Determine the (x, y) coordinate at the center of the cell enclosing the given text.  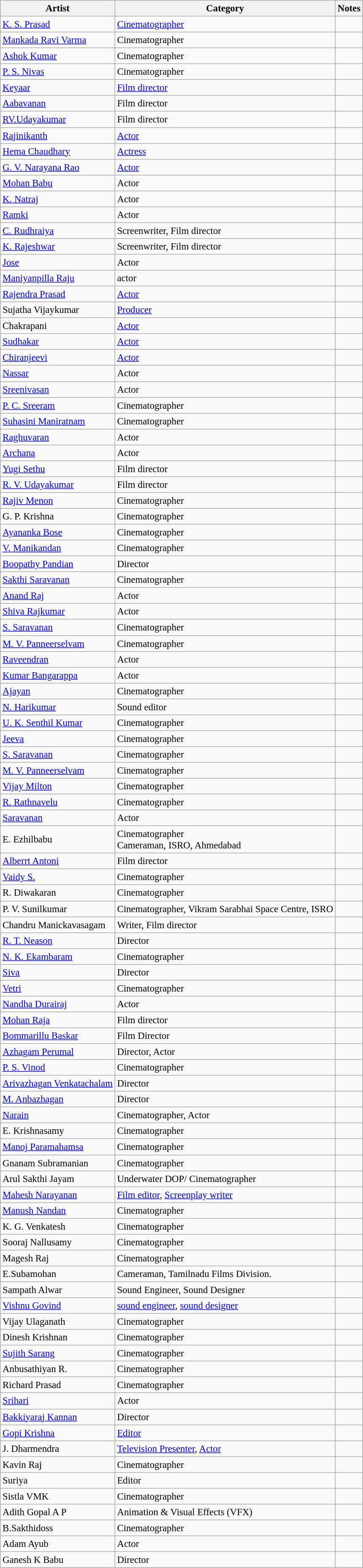
Cameraman, Tamilnadu Films Division. (225, 1274)
Mohan Raja (57, 1020)
Bakkiyaraj Kannan (57, 1417)
Alberrt Antoni (57, 861)
Yugi Sethu (57, 469)
Chakrapani (57, 326)
Mankada Ravi Varma (57, 40)
Boopathy Pandian (57, 564)
Vijay Milton (57, 786)
Anbusathiyan R. (57, 1369)
Chandru Manickavasagam (57, 925)
Manoj Paramahamsa (57, 1147)
Vijay Ulaganath (57, 1322)
Director, Actor (225, 1052)
Arivazhagan Venkatachalam (57, 1084)
Gnanam Subramanian (57, 1163)
Sujatha Vijaykumar (57, 310)
N. Harikumar (57, 707)
Ganesh K Babu (57, 1560)
Manush Nandan (57, 1210)
Sudhakar (57, 342)
Magesh Raj (57, 1258)
R. V. Udayakumar (57, 485)
Sakthi Saravanan (57, 580)
Rajinikanth (57, 136)
Adith Gopal A P (57, 1512)
Animation & Visual Effects (VFX) (225, 1512)
Suhasini Maniratnam (57, 421)
Notes (349, 8)
Archana (57, 453)
Nassar (57, 374)
CinematographerCameraman, ISRO, Ahmedabad (225, 840)
Aabavanan (57, 103)
Film Director (225, 1036)
Sreenivasan (57, 389)
Maniyanpilla Raju (57, 278)
Nandha Durairaj (57, 1004)
Underwater DOP/ Cinematographer (225, 1179)
P. C. Sreeram (57, 405)
N. K. Ekambaram (57, 957)
Kumar Bangarappa (57, 675)
E. Krishnasamy (57, 1131)
Sound editor (225, 707)
RV.Udayakumar (57, 120)
Ajayan (57, 691)
Sistla VMK (57, 1496)
K. S. Prasad (57, 24)
Richard Prasad (57, 1385)
K. G. Venkatesh (57, 1226)
K. Rajeshwar (57, 247)
Jose (57, 262)
P. S. Vinod (57, 1068)
Vaidy S. (57, 877)
E.Subamohan (57, 1274)
Cinematographer, Vikram Sarabhai Space Centre, ISRO (225, 909)
Sooraj Nallusamy (57, 1242)
P. S. Nivas (57, 72)
U. K. Senthil Kumar (57, 723)
J. Dharmendra (57, 1448)
K. Natraj (57, 199)
G. V. Narayana Rao (57, 167)
Ramki (57, 215)
G. P. Krishna (57, 516)
Arul Sakthi Jayam (57, 1179)
Producer (225, 310)
Anand Raj (57, 596)
Srihari (57, 1401)
Narain (57, 1115)
Vetri (57, 988)
Gopi Krishna (57, 1433)
P. V. Sunilkumar (57, 909)
Ashok Kumar (57, 56)
Hema Chaudhary (57, 151)
Chiranjeevi (57, 358)
Mohan Babu (57, 183)
Raghuvaran (57, 437)
Kavin Raj (57, 1465)
M. Anbazhagan (57, 1099)
Dinesh Krishnan (57, 1337)
Bommarillu Baskar (57, 1036)
R. T. Neason (57, 940)
Shiva Rajkumar (57, 612)
Category (225, 8)
Sujith Sarang (57, 1353)
R. Rathnavelu (57, 802)
Azhagam Perumal (57, 1052)
Rajiv Menon (57, 500)
Sampath Alwar (57, 1290)
Film editor, Screenplay writer (225, 1195)
Adam Ayub (57, 1544)
E. Ezhilbabu (57, 840)
R. Diwakaran (57, 893)
Rajendra Prasad (57, 294)
Television Presenter, Actor (225, 1448)
C. Rudhraiya (57, 231)
Raveendran (57, 659)
Ayananka Bose (57, 533)
Mahesh Narayanan (57, 1195)
Writer, Film director (225, 925)
Jeeva (57, 739)
Artist (57, 8)
Keyaar (57, 88)
Suriya (57, 1481)
actor (225, 278)
V. Manikandan (57, 548)
Siva (57, 973)
Saravanan (57, 818)
B.Sakthidoss (57, 1528)
Vishnu Govind (57, 1306)
sound engineer, sound designer (225, 1306)
Actress (225, 151)
Sound Engineer, Sound Designer (225, 1290)
Cinematographer, Actor (225, 1115)
